Scan for the cell matching the given text and deliver its [X, Y] coordinate at center. 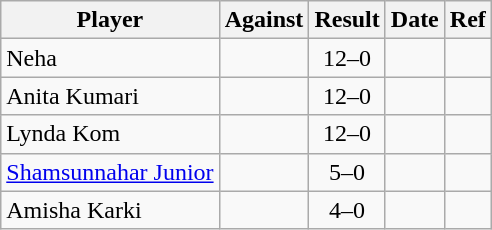
Result [347, 20]
Amisha Karki [110, 210]
5–0 [347, 172]
Lynda Kom [110, 134]
Ref [468, 20]
Player [110, 20]
Date [414, 20]
Neha [110, 58]
Anita Kumari [110, 96]
Shamsunnahar Junior [110, 172]
Against [264, 20]
4–0 [347, 210]
